Return [x, y] of the center of cell containing provided text 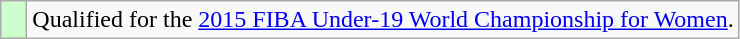
Qualified for the 2015 FIBA Under-19 World Championship for Women. [383, 20]
